Return [x, y] of the center of cell containing provided text 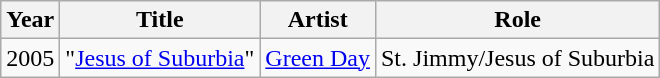
St. Jimmy/Jesus of Suburbia [517, 58]
Role [517, 20]
Green Day [318, 58]
Title [160, 20]
"Jesus of Suburbia" [160, 58]
Artist [318, 20]
2005 [30, 58]
Year [30, 20]
